Search for the cell housing the specified text and yield its (X, Y) center coordinate. 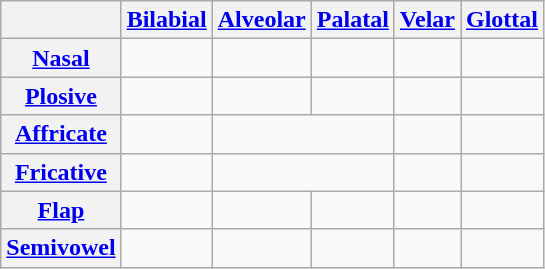
Nasal (61, 58)
Palatal (352, 20)
Semivowel (61, 248)
Plosive (61, 96)
Affricate (61, 134)
Flap (61, 210)
Alveolar (262, 20)
Glottal (502, 20)
Fricative (61, 172)
Bilabial (166, 20)
Velar (427, 20)
